Output the (X, Y) coordinate of the center of the cell containing the given text.  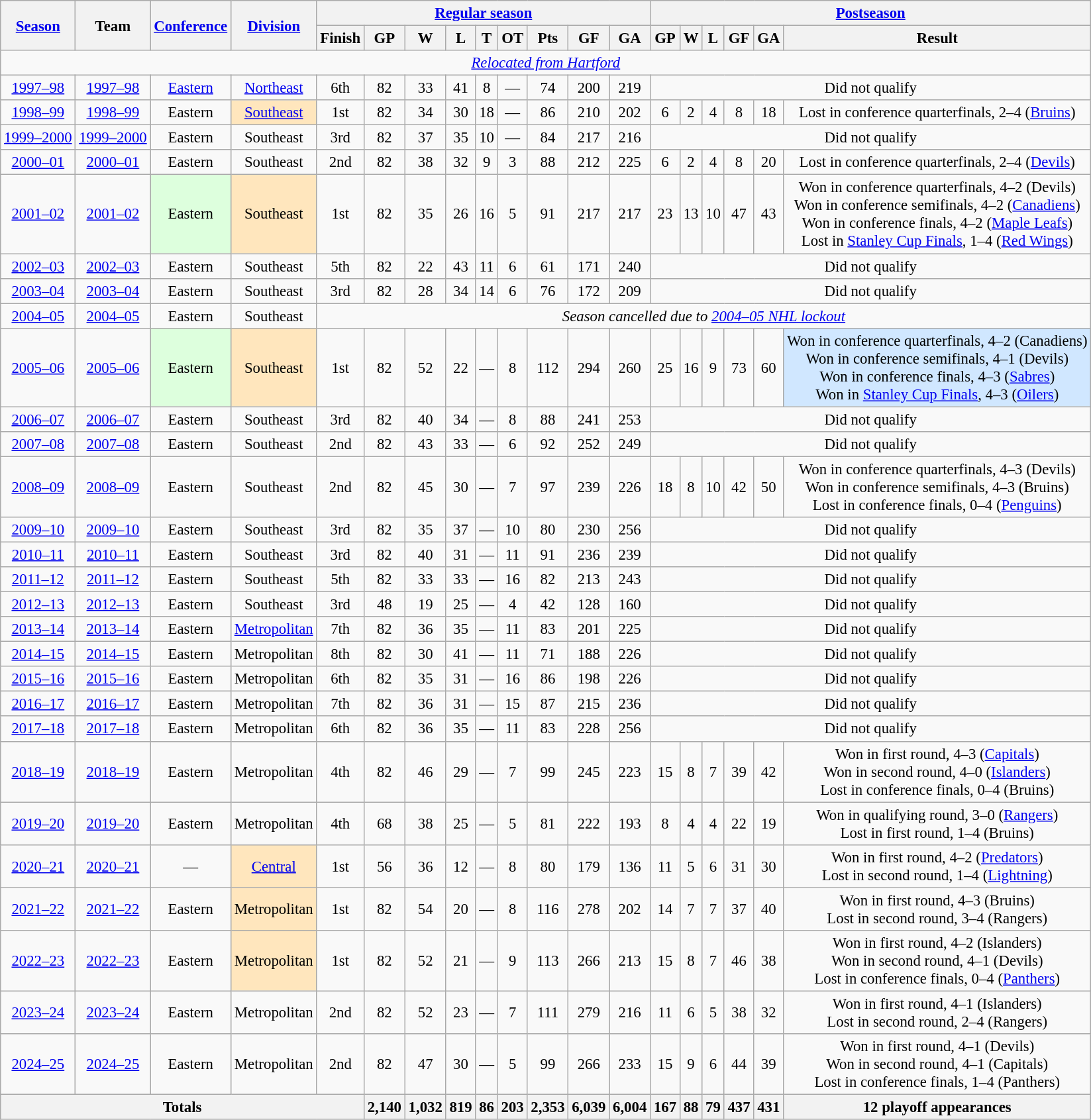
Season cancelled due to 2004–05 NHL lockout (703, 316)
113 (548, 961)
54 (425, 909)
68 (384, 824)
431 (768, 1107)
29 (461, 772)
201 (589, 629)
437 (739, 1107)
2,353 (548, 1107)
Team (113, 25)
Finish (340, 38)
230 (589, 530)
92 (548, 444)
160 (630, 605)
Postseason (870, 13)
OT (513, 38)
240 (630, 266)
198 (589, 679)
111 (548, 1012)
245 (589, 772)
Pts (548, 38)
Northeast (274, 88)
44 (739, 1064)
3 (513, 162)
228 (589, 729)
21 (461, 961)
116 (548, 909)
6,004 (630, 1107)
71 (548, 654)
219 (630, 88)
48 (384, 605)
Won in first round, 4–2 (Predators)Lost in second round, 1–4 (Lightning) (937, 866)
243 (630, 580)
12 (461, 866)
294 (589, 367)
12 playoff appearances (937, 1107)
1,032 (425, 1107)
136 (630, 866)
Conference (191, 25)
26 (461, 215)
210 (589, 113)
Season (38, 25)
87 (548, 704)
60 (768, 367)
2,140 (384, 1107)
172 (589, 291)
Relocated from Hartford (546, 63)
50 (768, 487)
76 (548, 291)
28 (425, 291)
Won in first round, 4–1 (Devils)Won in second round, 4–1 (Capitals)Lost in conference finals, 1–4 (Panthers) (937, 1064)
74 (548, 88)
171 (589, 266)
188 (589, 654)
Totals (183, 1107)
97 (548, 487)
167 (665, 1107)
Won in first round, 4–3 (Capitals)Won in second round, 4–0 (Islanders)Lost in conference finals, 0–4 (Bruins) (937, 772)
249 (630, 444)
84 (548, 138)
222 (589, 824)
252 (589, 444)
6,039 (589, 1107)
45 (425, 487)
Won in first round, 4–1 (Islanders)Lost in second round, 2–4 (Rangers) (937, 1012)
Division (274, 25)
233 (630, 1064)
200 (589, 88)
209 (630, 291)
73 (739, 367)
193 (630, 824)
279 (589, 1012)
Lost in conference quarterfinals, 2–4 (Bruins) (937, 113)
T (486, 38)
260 (630, 367)
212 (589, 162)
79 (713, 1107)
Result (937, 38)
241 (589, 419)
Won in first round, 4–2 (Islanders)Won in second round, 4–1 (Devils)Lost in conference finals, 0–4 (Panthers) (937, 961)
13 (690, 215)
Lost in conference quarterfinals, 2–4 (Devils) (937, 162)
253 (630, 419)
179 (589, 866)
112 (548, 367)
128 (589, 605)
223 (630, 772)
Won in first round, 4–3 (Bruins)Lost in second round, 3–4 (Rangers) (937, 909)
Won in qualifying round, 3–0 (Rangers)Lost in first round, 1–4 (Bruins) (937, 824)
81 (548, 824)
819 (461, 1107)
Won in conference quarterfinals, 4–3 (Devils)Won in conference semifinals, 4–3 (Bruins)Lost in conference finals, 0–4 (Penguins) (937, 487)
56 (384, 866)
203 (513, 1107)
8th (340, 654)
Central (274, 866)
278 (589, 909)
61 (548, 266)
215 (589, 704)
Regular season (484, 13)
